Search for the cell housing the specified text and yield its [x, y] center coordinate. 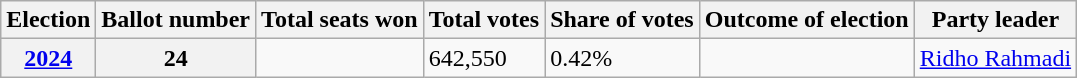
Election [48, 20]
Ridho Rahmadi [995, 58]
Total votes [484, 20]
Share of votes [622, 20]
2024 [48, 58]
Outcome of election [806, 20]
Party leader [995, 20]
24 [176, 58]
Total seats won [340, 20]
Ballot number [176, 20]
642,550 [484, 58]
0.42% [622, 58]
